Identify which cell holds the provided text, then report its (X, Y) central coordinate. 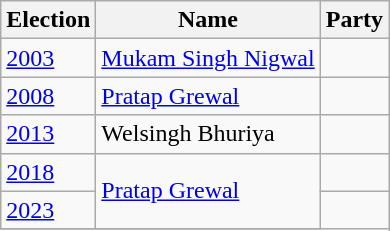
2018 (48, 172)
Party (354, 20)
2023 (48, 210)
2013 (48, 134)
Election (48, 20)
Name (208, 20)
2008 (48, 96)
Welsingh Bhuriya (208, 134)
Mukam Singh Nigwal (208, 58)
2003 (48, 58)
